Capture the cell that displays the provided text and extract its (X, Y) central coordinate. 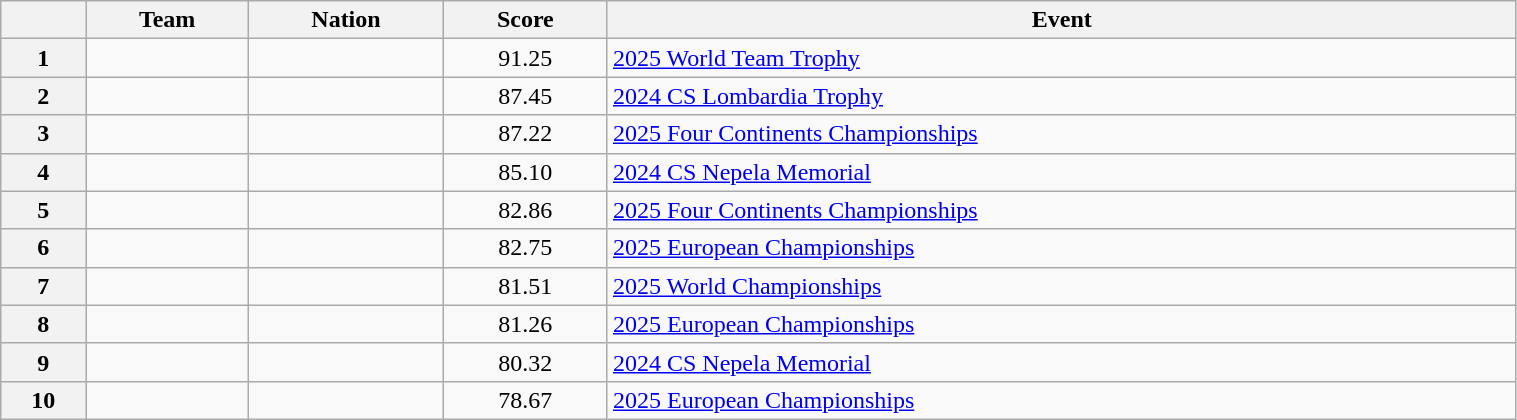
Team (168, 20)
87.45 (525, 96)
7 (44, 286)
81.26 (525, 324)
5 (44, 210)
91.25 (525, 58)
2 (44, 96)
Nation (346, 20)
10 (44, 400)
4 (44, 172)
2025 World Team Trophy (1062, 58)
8 (44, 324)
78.67 (525, 400)
82.75 (525, 248)
2025 World Championships (1062, 286)
Score (525, 20)
6 (44, 248)
80.32 (525, 362)
87.22 (525, 134)
2024 CS Lombardia Trophy (1062, 96)
Event (1062, 20)
3 (44, 134)
1 (44, 58)
9 (44, 362)
82.86 (525, 210)
85.10 (525, 172)
81.51 (525, 286)
